Extract the [x, y] coordinate from the center of the cell holding the provided text.  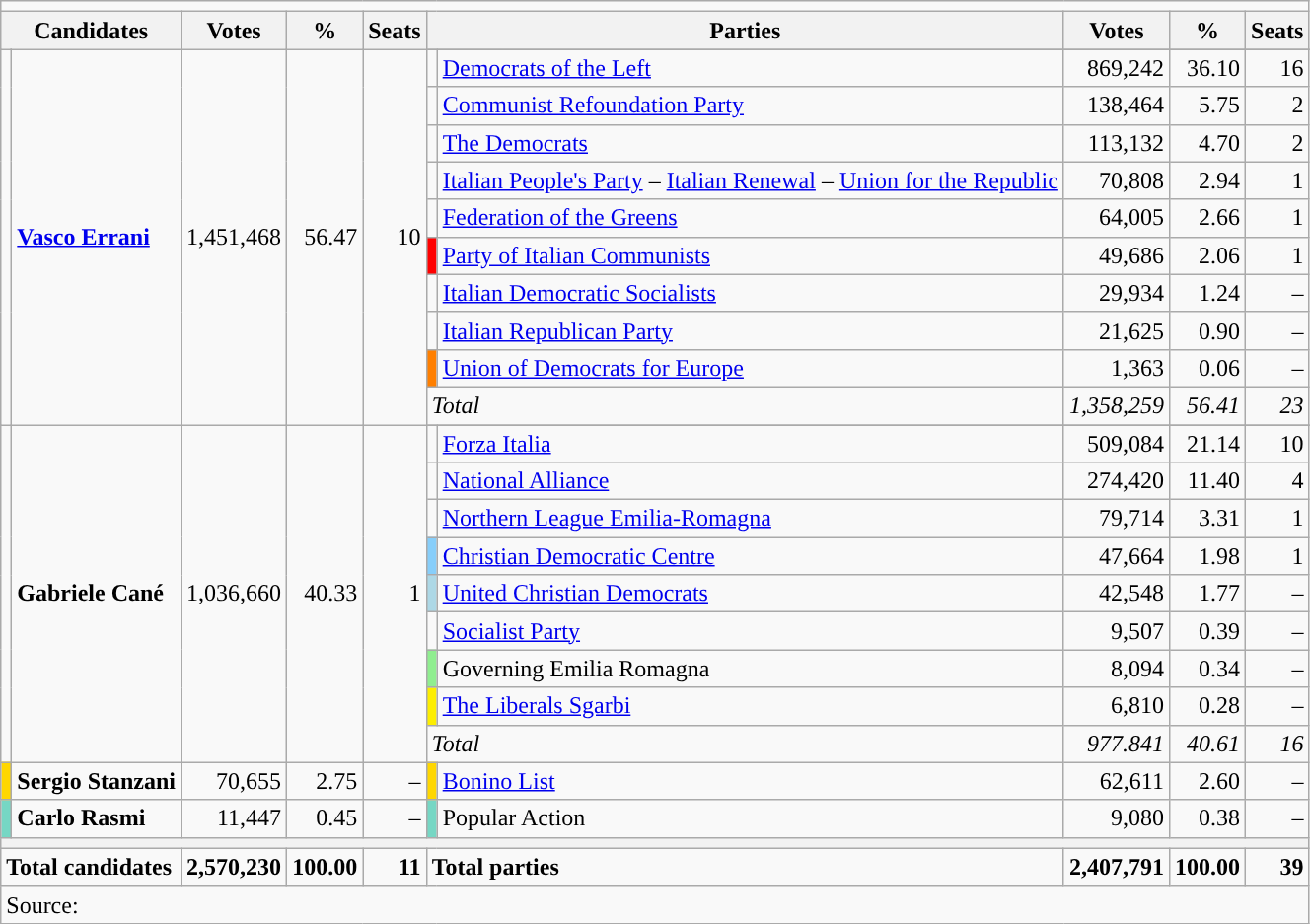
0.90 [1207, 330]
47,664 [1117, 556]
42,548 [1117, 594]
Governing Emilia Romagna [750, 669]
40.33 [326, 594]
70,655 [235, 781]
5.75 [1207, 106]
6,810 [1117, 706]
Federation of the Greens [750, 218]
Italian People's Party – Italian Renewal – Union for the Republic [750, 180]
1,036,660 [235, 594]
1,363 [1117, 368]
0.39 [1207, 631]
1.77 [1207, 594]
1,451,468 [235, 237]
1.98 [1207, 556]
8,094 [1117, 669]
Socialist Party [750, 631]
56.41 [1207, 405]
The Democrats [750, 143]
4.70 [1207, 143]
21,625 [1117, 330]
Bonino List [750, 781]
0.06 [1207, 368]
Total candidates [91, 867]
509,084 [1117, 443]
Total parties [745, 867]
2.75 [326, 781]
Carlo Rasmi [97, 818]
11 [395, 867]
11.40 [1207, 481]
2.60 [1207, 781]
Sergio Stanzani [97, 781]
9,507 [1117, 631]
Gabriele Cané [97, 594]
The Liberals Sgarbi [750, 706]
36.10 [1207, 68]
0.34 [1207, 669]
977.841 [1117, 744]
9,080 [1117, 818]
Candidates [91, 31]
138,464 [1117, 106]
Northern League Emilia-Romagna [750, 519]
70,808 [1117, 180]
2.94 [1207, 180]
56.47 [326, 237]
1.24 [1207, 293]
869,242 [1117, 68]
Communist Refoundation Party [750, 106]
39 [1277, 867]
11,447 [235, 818]
Democrats of the Left [750, 68]
United Christian Democrats [750, 594]
1,358,259 [1117, 405]
Vasco Errani [97, 237]
Italian Democratic Socialists [750, 293]
29,934 [1117, 293]
0.38 [1207, 818]
Union of Democrats for Europe [750, 368]
113,132 [1117, 143]
Popular Action [750, 818]
23 [1277, 405]
Forza Italia [750, 443]
2,407,791 [1117, 867]
Party of Italian Communists [750, 255]
Parties [745, 31]
49,686 [1117, 255]
3.31 [1207, 519]
64,005 [1117, 218]
21.14 [1207, 443]
2.06 [1207, 255]
0.45 [326, 818]
4 [1277, 481]
40.61 [1207, 744]
2,570,230 [235, 867]
274,420 [1117, 481]
2.66 [1207, 218]
National Alliance [750, 481]
Italian Republican Party [750, 330]
79,714 [1117, 519]
0.28 [1207, 706]
62,611 [1117, 781]
Source: [655, 904]
Christian Democratic Centre [750, 556]
